Detect which cell encompasses the target text, then output its (x, y) center coordinate. 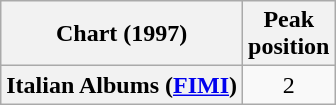
Peakposition (289, 34)
2 (289, 85)
Italian Albums (FIMI) (122, 85)
Chart (1997) (122, 34)
